Return the (x, y) coordinate for the center point of the cell that contains the specified text.  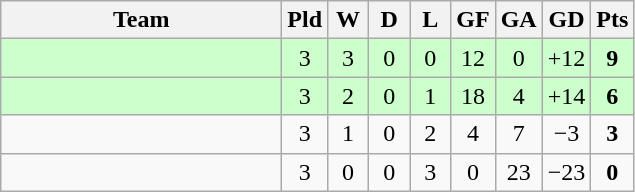
18 (473, 96)
−23 (566, 172)
23 (518, 172)
Team (142, 20)
GA (518, 20)
7 (518, 134)
GF (473, 20)
12 (473, 58)
Pld (305, 20)
+12 (566, 58)
−3 (566, 134)
6 (612, 96)
D (390, 20)
L (430, 20)
GD (566, 20)
Pts (612, 20)
+14 (566, 96)
9 (612, 58)
W (348, 20)
